Extract the [X, Y] coordinate from the center of the cell holding the provided text.  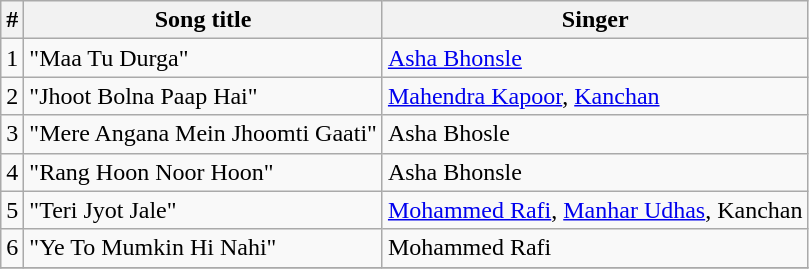
6 [12, 248]
"Rang Hoon Noor Hoon" [204, 172]
3 [12, 134]
# [12, 20]
"Mere Angana Mein Jhoomti Gaati" [204, 134]
"Ye To Mumkin Hi Nahi" [204, 248]
Song title [204, 20]
Mohammed Rafi [595, 248]
Singer [595, 20]
Mahendra Kapoor, Kanchan [595, 96]
"Teri Jyot Jale" [204, 210]
1 [12, 58]
Asha Bhosle [595, 134]
"Maa Tu Durga" [204, 58]
Mohammed Rafi, Manhar Udhas, Kanchan [595, 210]
4 [12, 172]
"Jhoot Bolna Paap Hai" [204, 96]
5 [12, 210]
2 [12, 96]
